For the text-containing cell, return its midpoint in (X, Y) coordinate format. 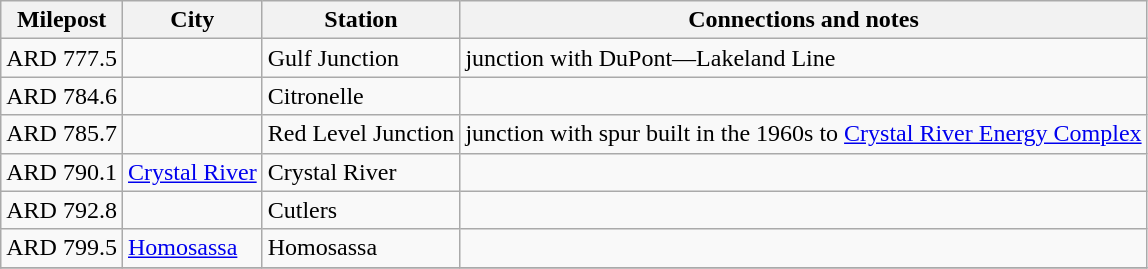
Gulf Junction (361, 58)
ARD 785.7 (62, 134)
Station (361, 20)
Cutlers (361, 210)
Milepost (62, 20)
ARD 777.5 (62, 58)
ARD 784.6 (62, 96)
junction with spur built in the 1960s to Crystal River Energy Complex (804, 134)
ARD 792.8 (62, 210)
Citronelle (361, 96)
City (192, 20)
ARD 799.5 (62, 248)
junction with DuPont—Lakeland Line (804, 58)
Connections and notes (804, 20)
ARD 790.1 (62, 172)
Red Level Junction (361, 134)
